Search for the cell housing the specified text and yield its (x, y) center coordinate. 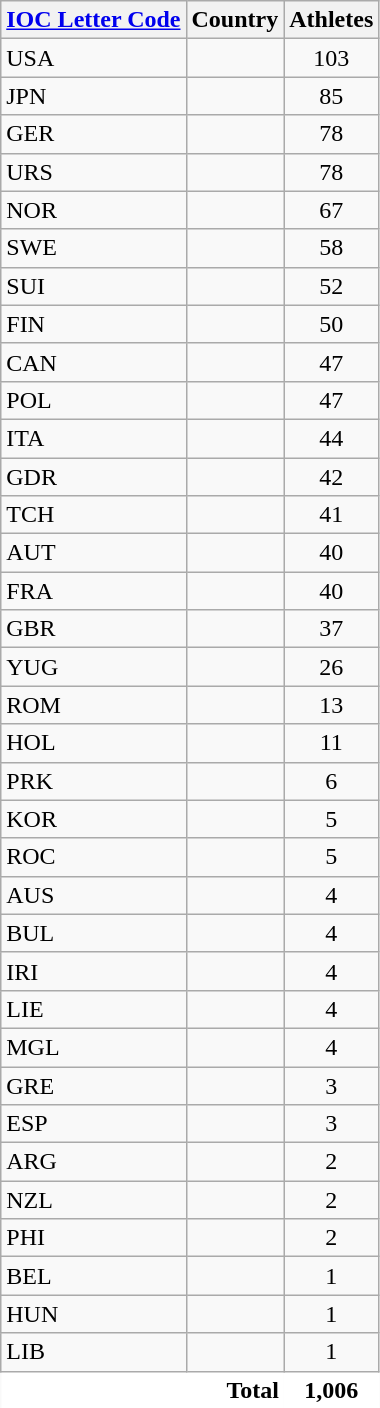
URS (94, 172)
MGL (94, 1047)
1,006 (332, 1390)
26 (332, 667)
HUN (94, 1314)
13 (332, 705)
BEL (94, 1276)
Country (235, 20)
USA (94, 58)
PRK (94, 781)
85 (332, 96)
67 (332, 210)
GDR (94, 477)
YUG (94, 667)
POL (94, 400)
TCH (94, 515)
52 (332, 286)
ARG (94, 1162)
ITA (94, 438)
103 (332, 58)
37 (332, 629)
SUI (94, 286)
Athletes (332, 20)
AUS (94, 895)
AUT (94, 553)
58 (332, 248)
42 (332, 477)
LIE (94, 1009)
HOL (94, 743)
50 (332, 324)
GRE (94, 1085)
Total (142, 1390)
ROM (94, 705)
JPN (94, 96)
BUL (94, 933)
SWE (94, 248)
FRA (94, 591)
KOR (94, 819)
PHI (94, 1238)
IRI (94, 971)
GBR (94, 629)
GER (94, 134)
ESP (94, 1124)
LIB (94, 1352)
ROC (94, 857)
IOC Letter Code (94, 20)
NZL (94, 1200)
6 (332, 781)
11 (332, 743)
44 (332, 438)
CAN (94, 362)
41 (332, 515)
FIN (94, 324)
NOR (94, 210)
